Return the (x, y) coordinate for the center point of the cell that contains the specified text.  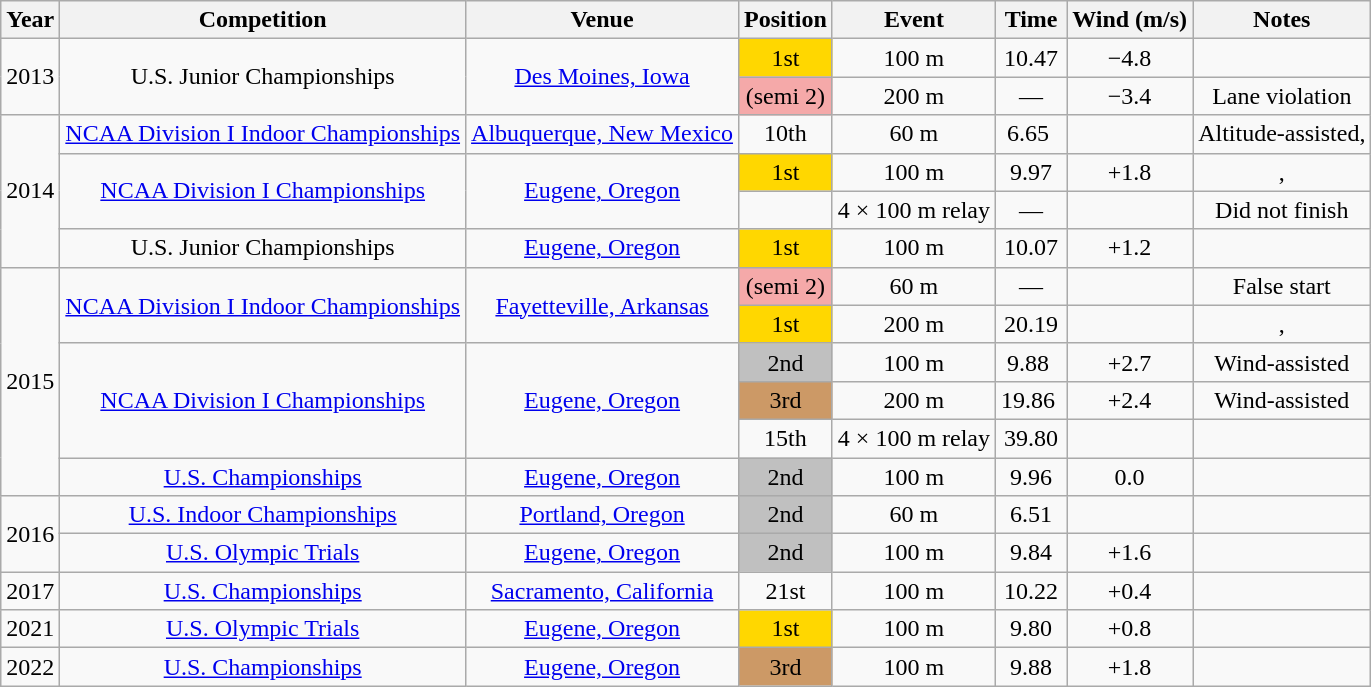
2022 (30, 667)
Lane violation (1282, 96)
Position (786, 20)
Notes (1282, 20)
Year (30, 20)
0.0 (1130, 477)
2021 (30, 629)
Event (914, 20)
6.51 (1032, 515)
10.22 (1032, 591)
Venue (602, 20)
+2.4 (1130, 400)
+1.6 (1130, 553)
+0.8 (1130, 629)
9.80 (1032, 629)
9.97 (1032, 172)
15th (786, 438)
10th (786, 134)
−4.8 (1130, 58)
6.65 (1032, 134)
Sacramento, California (602, 591)
39.80 (1032, 438)
10.07 (1032, 248)
−3.4 (1130, 96)
Fayetteville, Arkansas (602, 305)
+1.2 (1130, 248)
Des Moines, Iowa (602, 77)
Albuquerque, New Mexico (602, 134)
False start (1282, 286)
Time (1032, 20)
21st (786, 591)
Competition (263, 20)
+2.7 (1130, 362)
U.S. Indoor Championships (263, 515)
2016 (30, 534)
Altitude-assisted, (1282, 134)
9.84 (1032, 553)
2015 (30, 381)
20.19 (1032, 324)
2014 (30, 191)
2017 (30, 591)
9.96 (1032, 477)
+0.4 (1130, 591)
10.47 (1032, 58)
Wind (m/s) (1130, 20)
Portland, Oregon (602, 515)
Did not finish (1282, 210)
2013 (30, 77)
19.86 (1032, 400)
